Return the (X, Y) coordinate for the center point of the cell that contains the specified text.  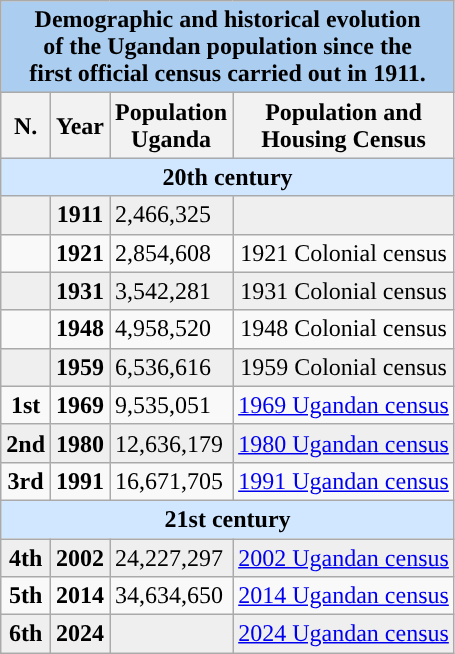
1911 (80, 215)
5th (26, 596)
2,854,608 (172, 253)
2014 (80, 596)
2014 Ugandan census (344, 596)
12,636,179 (172, 443)
Year (80, 126)
4th (26, 557)
21st century (228, 519)
1959 (80, 367)
1969 (80, 405)
20th century (228, 177)
2002 Ugandan census (344, 557)
1969 Ugandan census (344, 405)
6th (26, 634)
9,535,051 (172, 405)
2002 (80, 557)
1991 Ugandan census (344, 481)
2024 (80, 634)
3rd (26, 481)
Population and Housing Census (344, 126)
1991 (80, 481)
2024 Ugandan census (344, 634)
1931 Colonial census (344, 291)
2,466,325 (172, 215)
6,536,616 (172, 367)
24,227,297 (172, 557)
34,634,650 (172, 596)
1921 (80, 253)
4,958,520 (172, 329)
Population Uganda (172, 126)
16,671,705 (172, 481)
1948 Colonial census (344, 329)
1980 (80, 443)
1931 (80, 291)
1st (26, 405)
1948 (80, 329)
1921 Colonial census (344, 253)
N. (26, 126)
1980 Ugandan census (344, 443)
2nd (26, 443)
Demographic and historical evolution of the Ugandan population since the first official census carried out in 1911. (228, 47)
1959 Colonial census (344, 367)
3,542,281 (172, 291)
